Find where the given text appears and provide that cell's center as (x, y) coordinate. 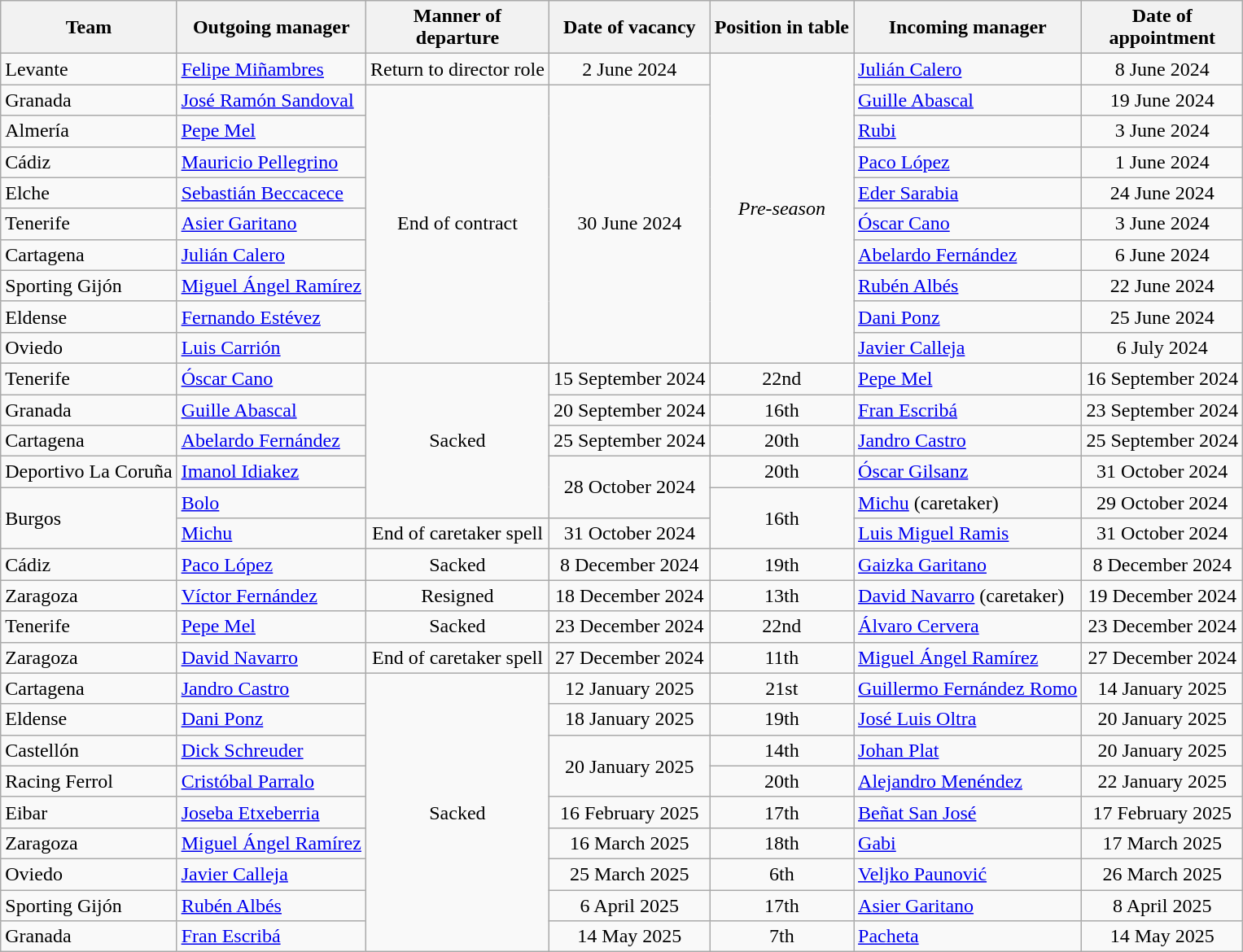
1 June 2024 (1162, 162)
Rubi (968, 131)
Gaizka Garitano (968, 565)
8 April 2025 (1162, 906)
14th (781, 750)
Almería (89, 131)
Mauricio Pellegrino (271, 162)
Racing Ferrol (89, 781)
7th (781, 937)
Felipe Miñambres (271, 69)
23 September 2024 (1162, 409)
18 December 2024 (629, 596)
Michu (271, 534)
End of contract (457, 225)
Imanol Idiakez (271, 472)
Levante (89, 69)
6th (781, 874)
Pacheta (968, 937)
Luis Carrión (271, 347)
12 January 2025 (629, 688)
16 February 2025 (629, 812)
Michu (caretaker) (968, 503)
Return to director role (457, 69)
Date ofappointment (1162, 28)
Beñat San José (968, 812)
Johan Plat (968, 750)
Joseba Etxeberria (271, 812)
Deportivo La Coruña (89, 472)
David Navarro (caretaker) (968, 596)
Eibar (89, 812)
11th (781, 657)
Eder Sarabia (968, 193)
18th (781, 843)
16 September 2024 (1162, 378)
6 April 2025 (629, 906)
Gabi (968, 843)
Outgoing manager (271, 28)
Veljko Paunović (968, 874)
30 June 2024 (629, 225)
22 June 2024 (1162, 286)
6 July 2024 (1162, 347)
28 October 2024 (629, 487)
14 January 2025 (1162, 688)
13th (781, 596)
Date of vacancy (629, 28)
15 September 2024 (629, 378)
Pre-season (781, 208)
19 June 2024 (1162, 100)
17 February 2025 (1162, 812)
18 January 2025 (629, 719)
19 December 2024 (1162, 596)
Guillermo Fernández Romo (968, 688)
Alejandro Menéndez (968, 781)
26 March 2025 (1162, 874)
Fernando Estévez (271, 317)
Burgos (89, 518)
Dick Schreuder (271, 750)
25 March 2025 (629, 874)
José Ramón Sandoval (271, 100)
Incoming manager (968, 28)
24 June 2024 (1162, 193)
Óscar Gilsanz (968, 472)
29 October 2024 (1162, 503)
Cristóbal Parralo (271, 781)
Team (89, 28)
Castellón (89, 750)
22 January 2025 (1162, 781)
Elche (89, 193)
Resigned (457, 596)
2 June 2024 (629, 69)
Luis Miguel Ramis (968, 534)
6 June 2024 (1162, 255)
Position in table (781, 28)
David Navarro (271, 657)
Bolo (271, 503)
8 June 2024 (1162, 69)
Manner ofdeparture (457, 28)
20 September 2024 (629, 409)
21st (781, 688)
Sebastián Beccacece (271, 193)
Álvaro Cervera (968, 627)
Víctor Fernández (271, 596)
José Luis Oltra (968, 719)
17 March 2025 (1162, 843)
16 March 2025 (629, 843)
25 June 2024 (1162, 317)
